Capture the cell that displays the provided text and extract its [x, y] central coordinate. 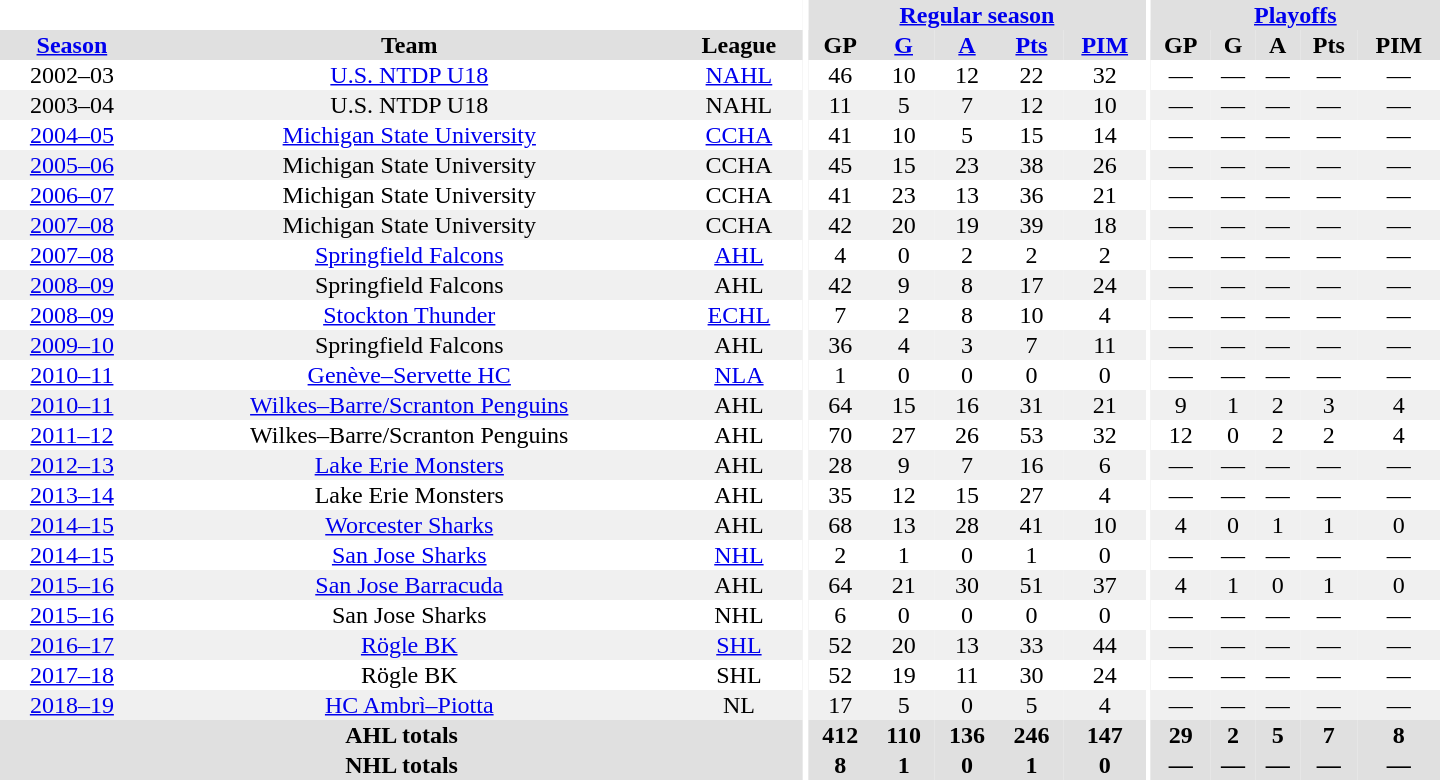
2016–17 [72, 645]
14 [1105, 135]
NLA [739, 375]
2003–04 [72, 105]
31 [1031, 405]
2009–10 [72, 345]
33 [1031, 645]
147 [1105, 735]
San Jose Barracuda [410, 585]
Playoffs [1296, 15]
136 [967, 735]
53 [1031, 435]
110 [904, 735]
2017–18 [72, 675]
Genève–Servette HC [410, 375]
45 [840, 165]
2005–06 [72, 165]
Regular season [977, 15]
Stockton Thunder [410, 315]
68 [840, 525]
22 [1031, 75]
Season [72, 45]
2011–12 [72, 435]
2013–14 [72, 495]
51 [1031, 585]
NL [739, 705]
18 [1105, 225]
2018–19 [72, 705]
38 [1031, 165]
2004–05 [72, 135]
39 [1031, 225]
35 [840, 495]
246 [1031, 735]
AHL totals [402, 735]
412 [840, 735]
League [739, 45]
44 [1105, 645]
2012–13 [72, 465]
2006–07 [72, 195]
2002–03 [72, 75]
NHL totals [402, 765]
Worcester Sharks [410, 525]
37 [1105, 585]
ECHL [739, 315]
Team [410, 45]
HC Ambrì–Piotta [410, 705]
70 [840, 435]
46 [840, 75]
29 [1181, 735]
